Identify which cell holds the provided text, then report its [x, y] central coordinate. 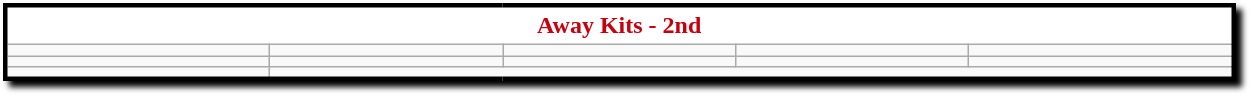
Away Kits - 2nd [619, 25]
